From the cell containing the given text, extract its center point as (x, y) coordinate. 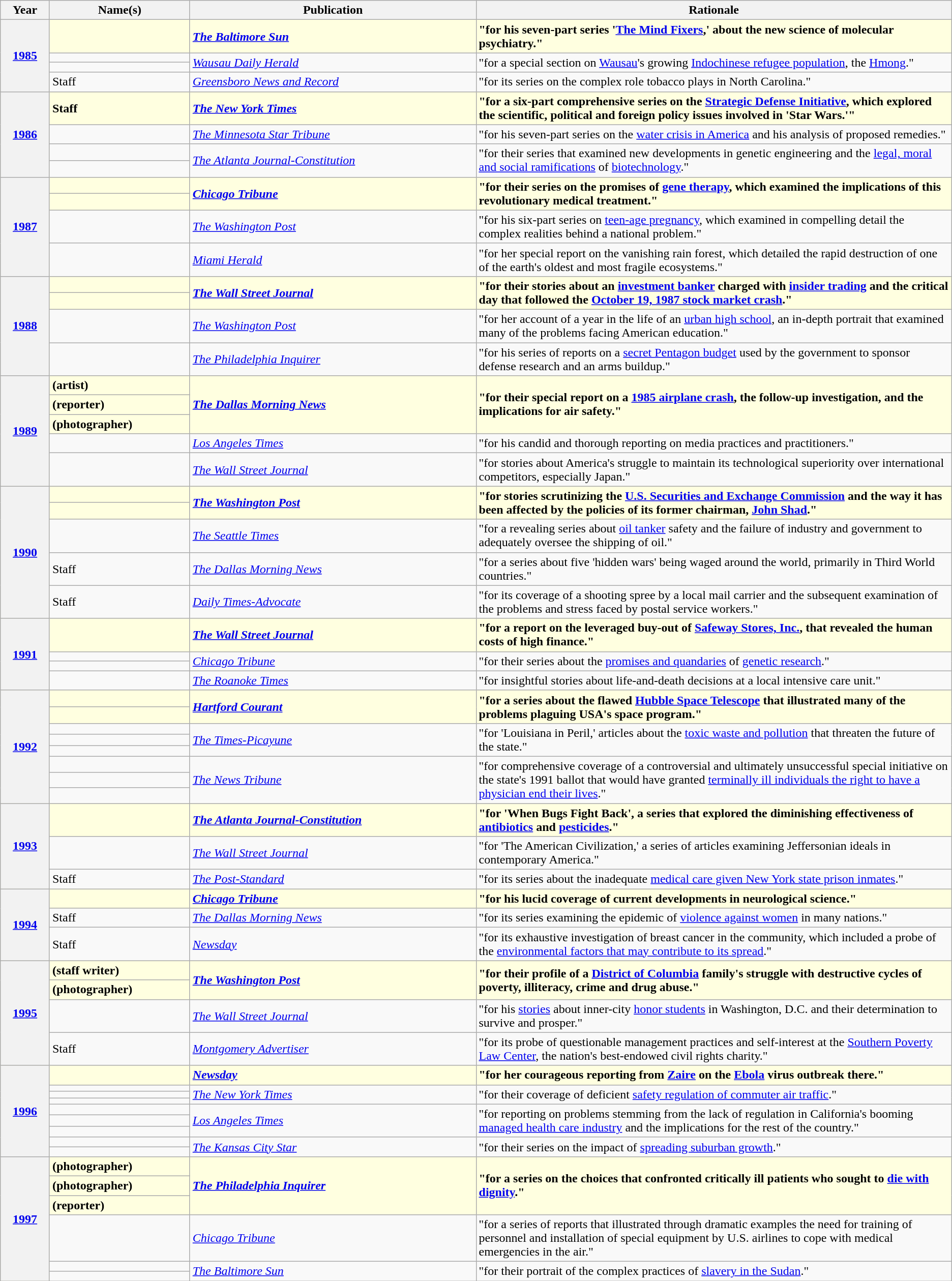
1986 (25, 134)
The News Tribune (333, 780)
1990 (25, 552)
Name(s) (120, 10)
Year (25, 10)
1996 (25, 1111)
"for his stories about inner-city honor students in Washington, D.C. and their determination to survive and prosper." (714, 1016)
"for a revealing series about oil tanker safety and the failure of industry and government to adequately oversee the shipping of oil." (714, 536)
1997 (25, 1218)
"for his six-part series on teen-age pregnancy, which examined in compelling detail the complex realities behind a national problem." (714, 227)
"for her special report on the vanishing rain forest, which detailed the rapid destruction of one of the earth's oldest and most fragile ecosystems." (714, 259)
The Roanoke Times (333, 680)
"for their portrait of the complex practices of slavery in the Sudan." (714, 1271)
(staff writer) (120, 970)
Daily Times-Advocate (333, 602)
1991 (25, 654)
(artist) (120, 385)
1995 (25, 1013)
"for stories about America's struggle to maintain its technological superiority over international competitors, especially Japan." (714, 470)
"for his seven-part series on the water crisis in America and his analysis of proposed remedies." (714, 134)
1988 (25, 325)
"for their series about the promises and quandaries of genetic research." (714, 661)
"for his candid and thorough reporting on media practices and practitioners." (714, 443)
"for their series on the promises of gene therapy, which examined the implications of this revolutionary medical treatment." (714, 193)
The Seattle Times (333, 536)
Miami Herald (333, 259)
"for his seven-part series 'The Mind Fixers,' about the new science of molecular psychiatry." (714, 37)
"for its series on the complex role tobacco plays in North Carolina." (714, 82)
The Times-Picayune (333, 739)
"for their series that examined new developments in genetic engineering and the legal, moral and social ramifications of biotechnology." (714, 161)
Publication (333, 10)
"for her account of a year in the life of an urban high school, an in-depth portrait that examined many of the problems facing American education." (714, 325)
"for its series about the inadequate medical care given New York state prison inmates." (714, 879)
Greensboro News and Record (333, 82)
"for a series about five 'hidden wars' being waged around the world, primarily in Third World countries." (714, 569)
"for 'The American Civilization,' a series of articles examining Jeffersonian ideals in contemporary America." (714, 853)
"for their series on the impact of spreading suburban growth." (714, 1147)
"for their special report on a 1985 airplane crash, the follow-up investigation, and the implications for air safety." (714, 405)
1993 (25, 846)
"for their profile of a District of Columbia family's struggle with destructive cycles of poverty, illiteracy, crime and drug abuse." (714, 980)
Montgomery Advertiser (333, 1049)
"for a series on the choices that confronted critically ill patients who sought to die with dignity." (714, 1185)
Wausau Daily Herald (333, 63)
1985 (25, 56)
"for 'When Bugs Fight Back', a series that explored the diminishing effectiveness of antibiotics and pesticides." (714, 820)
The Post-Standard (333, 879)
1994 (25, 925)
Hartford Courant (333, 707)
"for its series examining the epidemic of violence against women in many nations." (714, 918)
"for his lucid coverage of current developments in neurological science." (714, 899)
"for a special section on Wausau's growing Indochinese refugee population, the Hmong." (714, 63)
The Minnesota Star Tribune (333, 134)
"for 'Louisiana in Peril,' articles about the toxic waste and pollution that threaten the future of the state." (714, 739)
"for their coverage of deficient safety regulation of commuter air traffic." (714, 1094)
"for a series about the flawed Hubble Space Telescope that illustrated many of the problems plaguing USA's space program." (714, 707)
"for insightful stories about life-and-death decisions at a local intensive care unit." (714, 680)
1987 (25, 227)
1989 (25, 431)
"for a report on the leveraged buy-out of Safeway Stores, Inc., that revealed the human costs of high finance." (714, 635)
1992 (25, 747)
"for his series of reports on a secret Pentagon budget used by the government to sponsor defense research and an arms buildup." (714, 359)
Rationale (714, 10)
The Kansas City Star (333, 1147)
"for her courageous reporting from Zaire on the Ebola virus outbreak there." (714, 1075)
